Scan for the cell matching the given text and deliver its (X, Y) coordinate at center. 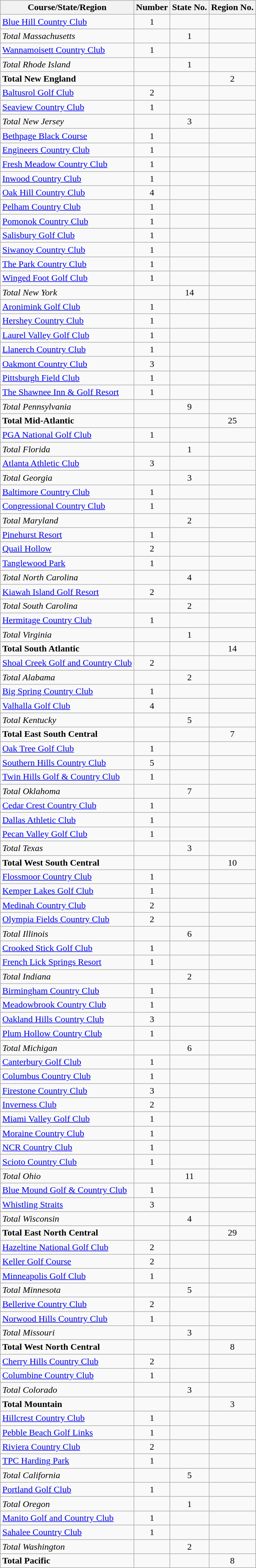
Canterbury Golf Club (67, 1062)
Fresh Meadow Country Club (67, 164)
Seaview Country Club (67, 107)
Winged Foot Golf Club (67, 278)
Total Massachusetts (67, 36)
Total Missouri (67, 1333)
Total Ohio (67, 1176)
Total East South Central (67, 734)
Hermitage Country Club (67, 620)
Total Minnesota (67, 1290)
Blue Mound Golf & Country Club (67, 1190)
Portland Golf Club (67, 1489)
Medinah Country Club (67, 905)
Inverness Club (67, 1105)
Total Georgia (67, 478)
Total Rhode Island (67, 64)
Total Colorado (67, 1390)
29 (232, 1233)
Sahalee Country Club (67, 1532)
Total Pennsylvania (67, 406)
Total Alabama (67, 677)
Pinehurst Resort (67, 535)
Big Spring Country Club (67, 692)
Total South Carolina (67, 606)
Oakland Hills Country Club (67, 1019)
Total Oklahoma (67, 791)
State No. (189, 7)
Birmingham Country Club (67, 991)
Total West North Central (67, 1347)
Twin Hills Golf & Country Club (67, 777)
Total South Atlantic (67, 649)
Total New York (67, 292)
Total Indiana (67, 976)
Total New England (67, 79)
Cedar Crest Country Club (67, 805)
TPC Harding Park (67, 1461)
Pelham Country Club (67, 207)
Total New Jersey (67, 121)
Crooked Stick Golf Club (67, 948)
10 (232, 862)
Baltusrol Golf Club (67, 93)
Keller Golf Course (67, 1261)
Engineers Country Club (67, 150)
Firestone Country Club (67, 1091)
Hazeltine National Golf Club (67, 1247)
Quail Hollow (67, 549)
Total Mountain (67, 1404)
Miami Valley Golf Club (67, 1119)
Hershey Country Club (67, 321)
Columbine Country Club (67, 1376)
French Lick Springs Resort (67, 962)
The Shawnee Inn & Golf Resort (67, 392)
Flossmoor Country Club (67, 877)
25 (232, 421)
Total Illinois (67, 934)
Hillcrest Country Club (67, 1418)
Total Oregon (67, 1504)
Pebble Beach Golf Links (67, 1432)
Dallas Athletic Club (67, 820)
Kiawah Island Golf Resort (67, 592)
NCR Country Club (67, 1148)
Region No. (232, 7)
Pittsburgh Field Club (67, 378)
Olympia Fields Country Club (67, 920)
Kemper Lakes Golf Club (67, 891)
Tanglewood Park (67, 563)
Total Kentucky (67, 720)
Plum Hollow Country Club (67, 1033)
Bellerive Country Club (67, 1304)
Oakmont Country Club (67, 364)
Llanerch Country Club (67, 349)
Total Washington (67, 1547)
Cherry Hills Country Club (67, 1361)
Total Wisconsin (67, 1219)
Total Maryland (67, 520)
Meadowbrook Country Club (67, 1005)
Oak Tree Golf Club (67, 748)
Minneapolis Golf Club (67, 1276)
9 (189, 406)
Inwood Country Club (67, 179)
Southern Hills Country Club (67, 763)
Whistling Straits (67, 1204)
Total North Carolina (67, 577)
Aronimink Golf Club (67, 307)
Baltimore Country Club (67, 492)
Blue Hill Country Club (67, 22)
Total Virginia (67, 635)
Total Florida (67, 449)
Total Mid-Atlantic (67, 421)
Scioto Country Club (67, 1162)
Atlanta Athletic Club (67, 464)
Valhalla Golf Club (67, 706)
Total East North Central (67, 1233)
Pecan Valley Golf Club (67, 834)
Congressional Country Club (67, 506)
Total California (67, 1475)
The Park Country Club (67, 264)
Shoal Creek Golf and Country Club (67, 663)
Pomonok Country Club (67, 221)
Total Texas (67, 848)
Bethpage Black Course (67, 136)
Siwanoy Country Club (67, 250)
Course/State/Region (67, 7)
Total Michigan (67, 1048)
11 (189, 1176)
Salisbury Golf Club (67, 235)
Moraine Country Club (67, 1133)
PGA National Golf Club (67, 435)
Columbus Country Club (67, 1076)
Wannamoisett Country Club (67, 50)
Number (152, 7)
Riviera Country Club (67, 1447)
Oak Hill Country Club (67, 193)
Total Pacific (67, 1561)
Total West South Central (67, 862)
Laurel Valley Golf Club (67, 335)
Manito Golf and Country Club (67, 1518)
Norwood Hills Country Club (67, 1318)
